Capture the cell that displays the provided text and extract its [x, y] central coordinate. 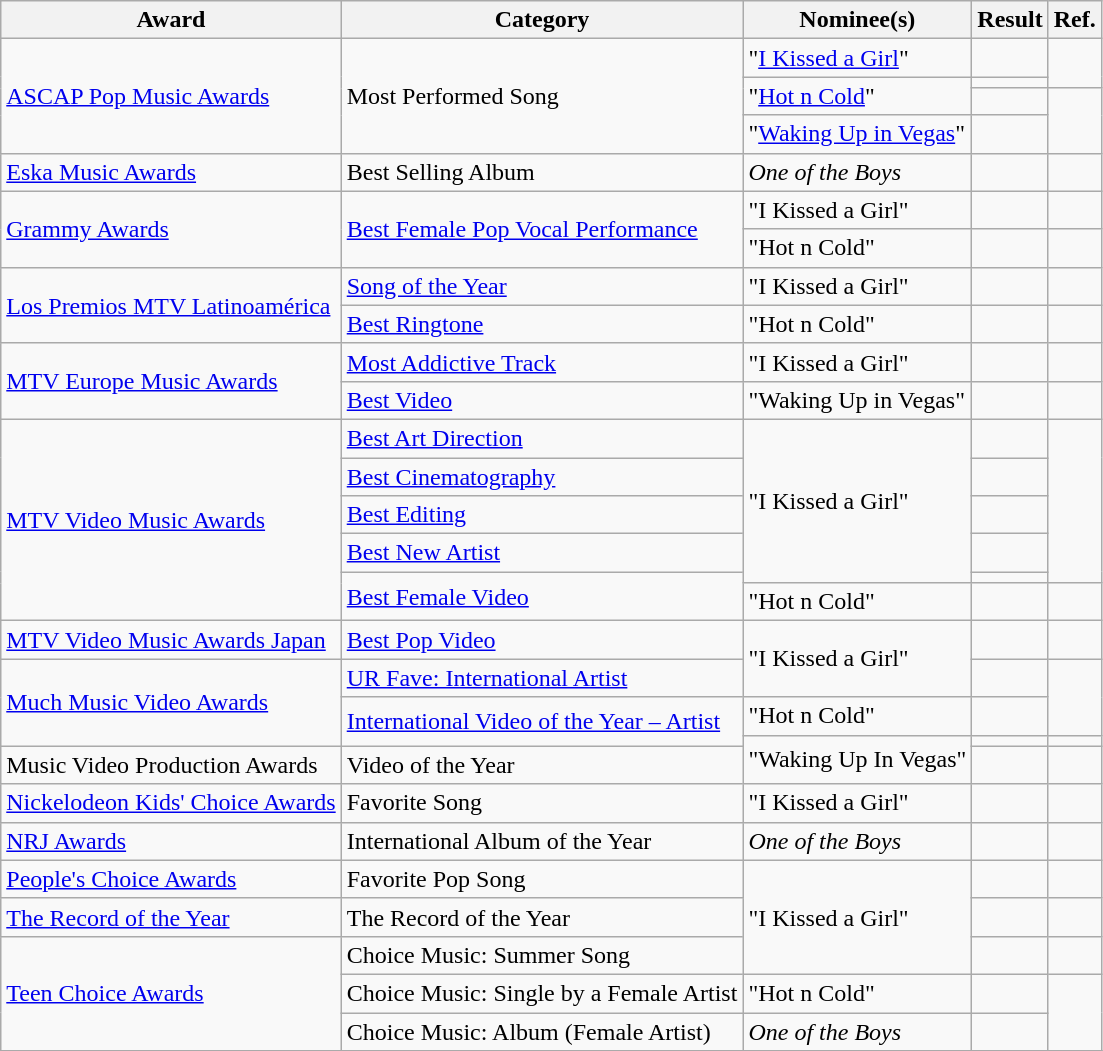
Best Pop Video [542, 640]
Music Video Production Awards [171, 765]
Favorite Song [542, 803]
Most Performed Song [542, 96]
Result [1010, 20]
Best Female Pop Vocal Performance [542, 229]
Favorite Pop Song [542, 879]
MTV Europe Music Awards [171, 381]
Most Addictive Track [542, 362]
MTV Video Music Awards [171, 520]
Best Selling Album [542, 172]
ASCAP Pop Music Awards [171, 96]
Choice Music: Single by a Female Artist [542, 993]
Best Female Video [542, 596]
Nominee(s) [858, 20]
Best Art Direction [542, 438]
Best Ringtone [542, 324]
Ref. [1074, 20]
Los Premios MTV Latinoamérica [171, 305]
Best Editing [542, 515]
People's Choice Awards [171, 879]
Much Music Video Awards [171, 702]
International Video of the Year – Artist [542, 722]
MTV Video Music Awards Japan [171, 640]
Best Video [542, 400]
Category [542, 20]
Song of the Year [542, 286]
Best Cinematography [542, 477]
UR Fave: International Artist [542, 678]
Nickelodeon Kids' Choice Awards [171, 803]
Teen Choice Awards [171, 993]
Eska Music Awards [171, 172]
Grammy Awards [171, 229]
Choice Music: Summer Song [542, 955]
Choice Music: Album (Female Artist) [542, 1031]
Video of the Year [542, 765]
International Album of the Year [542, 841]
NRJ Awards [171, 841]
"Waking Up In Vegas" [858, 760]
Best New Artist [542, 553]
Award [171, 20]
